Output the [x, y] coordinate of the center of the cell containing the given text.  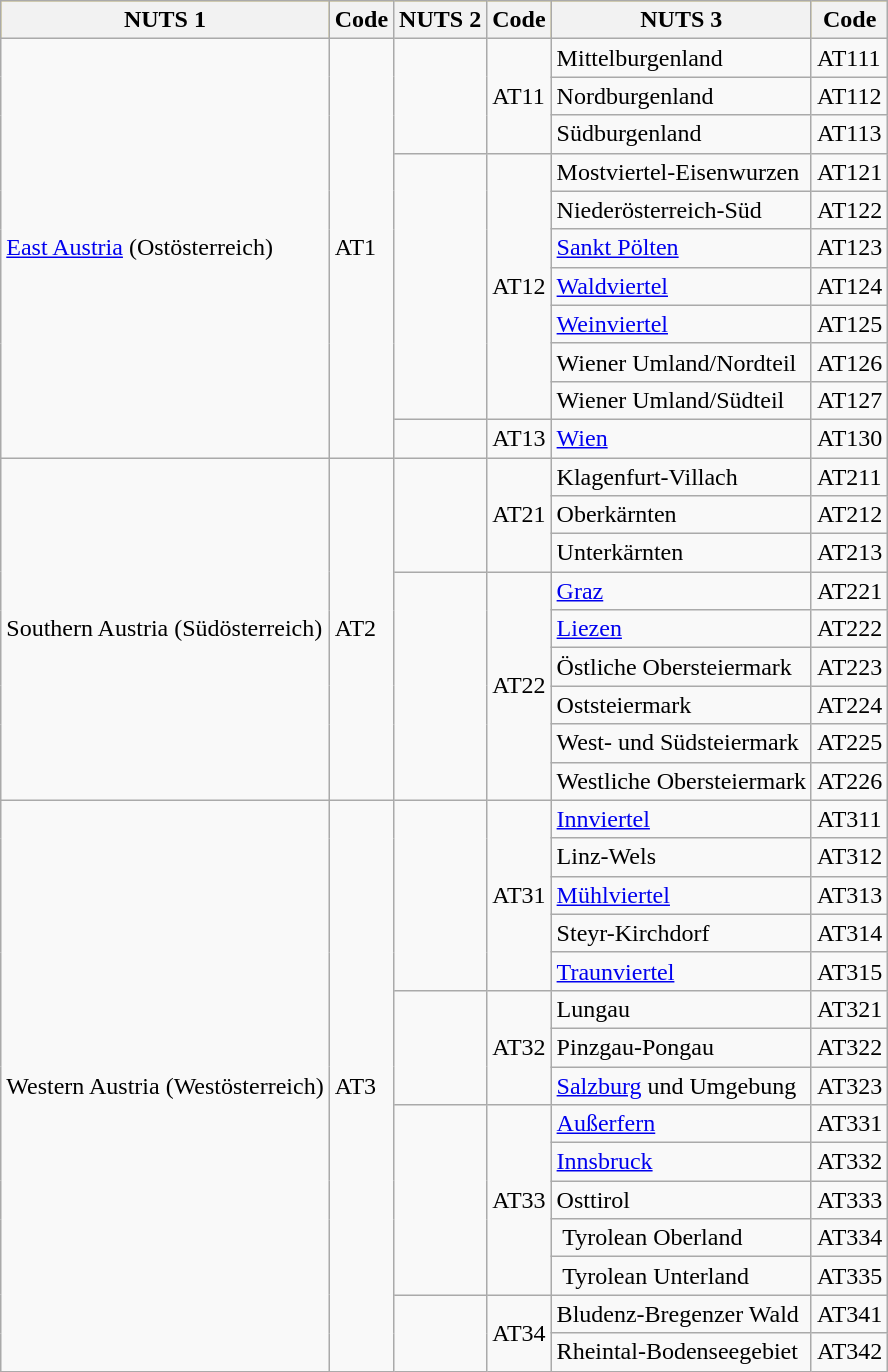
AT224 [849, 705]
AT12 [519, 286]
Graz [681, 591]
AT31 [519, 895]
AT322 [849, 1047]
AT223 [849, 667]
AT335 [849, 1276]
AT2 [361, 630]
AT221 [849, 591]
AT121 [849, 172]
AT311 [849, 819]
AT312 [849, 857]
AT126 [849, 362]
AT123 [849, 248]
AT127 [849, 400]
AT225 [849, 743]
Weinviertel [681, 324]
AT321 [849, 1009]
AT111 [849, 58]
NUTS 3 [681, 20]
AT341 [849, 1314]
Nordburgenland [681, 96]
Oberkärnten [681, 515]
Waldviertel [681, 286]
NUTS 1 [165, 20]
Klagenfurt-Villach [681, 477]
Östliche Obersteiermark [681, 667]
AT113 [849, 134]
AT332 [849, 1162]
Western Austria (Westösterreich) [165, 1086]
AT11 [519, 96]
Tyrolean Oberland [681, 1238]
AT130 [849, 438]
Bludenz-Bregenzer Wald [681, 1314]
AT122 [849, 210]
Salzburg und Umgebung [681, 1085]
AT333 [849, 1200]
AT226 [849, 781]
Traunviertel [681, 971]
Steyr-Kirchdorf [681, 933]
Rheintal-Bodenseegebiet [681, 1352]
Außerfern [681, 1124]
AT222 [849, 629]
AT211 [849, 477]
Mühlviertel [681, 895]
AT323 [849, 1085]
AT314 [849, 933]
Niederösterreich-Süd [681, 210]
AT125 [849, 324]
AT32 [519, 1047]
AT213 [849, 553]
Tyrolean Unterland [681, 1276]
Wiener Umland/Nordteil [681, 362]
Wiener Umland/Südteil [681, 400]
Westliche Obersteiermark [681, 781]
AT334 [849, 1238]
Wien [681, 438]
Lungau [681, 1009]
Liezen [681, 629]
Southern Austria (Südösterreich) [165, 630]
AT124 [849, 286]
AT112 [849, 96]
AT313 [849, 895]
AT13 [519, 438]
Innsbruck [681, 1162]
Unterkärnten [681, 553]
AT212 [849, 515]
East Austria (Ostösterreich) [165, 248]
Oststeiermark [681, 705]
AT331 [849, 1124]
Mostviertel-Eisenwurzen [681, 172]
Pinzgau-Pongau [681, 1047]
Innviertel [681, 819]
AT3 [361, 1086]
AT21 [519, 515]
West- und Südsteiermark [681, 743]
Linz-Wels [681, 857]
AT34 [519, 1333]
Osttirol [681, 1200]
Sankt Pölten [681, 248]
Südburgenland [681, 134]
AT342 [849, 1352]
AT1 [361, 248]
AT22 [519, 686]
AT315 [849, 971]
NUTS 2 [440, 20]
Mittelburgenland [681, 58]
AT33 [519, 1200]
